Detect which cell encompasses the target text, then output its [X, Y] center coordinate. 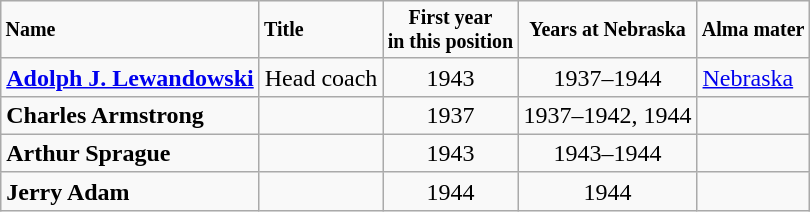
1937 [450, 115]
Charles Armstrong [130, 115]
1937–1944 [608, 77]
Title [321, 30]
Adolph J. Lewandowski [130, 77]
Alma mater [753, 30]
1937–1942, 1944 [608, 115]
Name [130, 30]
Jerry Adam [130, 191]
Arthur Sprague [130, 153]
Years at Nebraska [608, 30]
1943–1944 [608, 153]
Head coach [321, 77]
First yearin this position [450, 30]
Nebraska [753, 77]
